For the text-containing cell, return its midpoint in (X, Y) coordinate format. 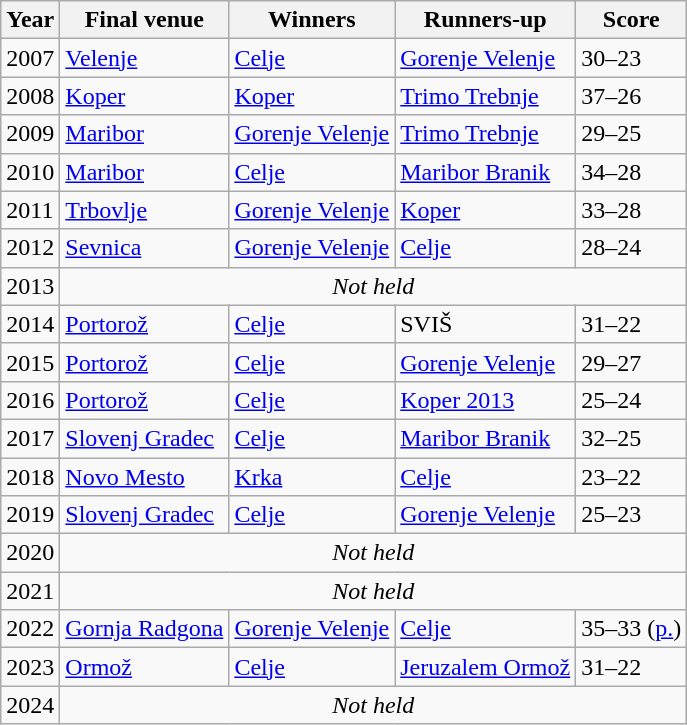
2013 (30, 286)
35–33 (p.) (632, 629)
2017 (30, 438)
Trbovlje (144, 210)
33–28 (632, 210)
Krka (312, 477)
Runners-up (486, 20)
Koper 2013 (486, 400)
Velenje (144, 58)
2019 (30, 515)
2023 (30, 667)
30–23 (632, 58)
Score (632, 20)
25–23 (632, 515)
2007 (30, 58)
Year (30, 20)
Final venue (144, 20)
Novo Mesto (144, 477)
Sevnica (144, 248)
2020 (30, 553)
Gornja Radgona (144, 629)
2008 (30, 96)
2011 (30, 210)
2012 (30, 248)
2016 (30, 400)
2010 (30, 172)
Jeruzalem Ormož (486, 667)
2009 (30, 134)
Winners (312, 20)
2014 (30, 324)
32–25 (632, 438)
34–28 (632, 172)
37–26 (632, 96)
2024 (30, 705)
Ormož (144, 667)
2022 (30, 629)
2018 (30, 477)
28–24 (632, 248)
29–25 (632, 134)
2015 (30, 362)
2021 (30, 591)
23–22 (632, 477)
25–24 (632, 400)
SVIŠ (486, 324)
29–27 (632, 362)
